Scan for the cell matching the given text and deliver its (X, Y) coordinate at center. 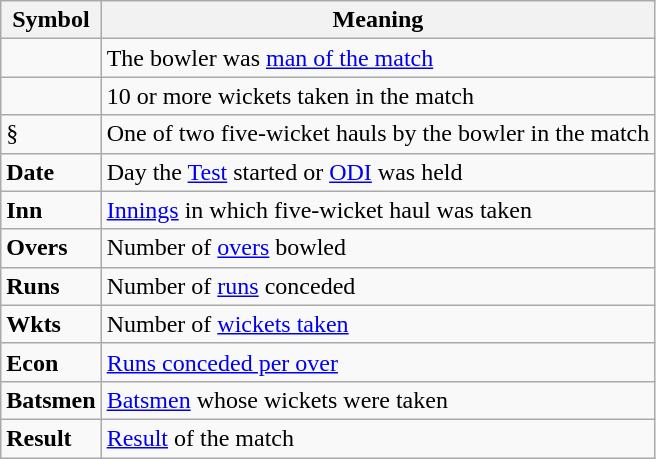
Batsmen (51, 400)
Econ (51, 362)
Symbol (51, 20)
Date (51, 172)
Innings in which five-wicket haul was taken (378, 210)
§ (51, 134)
Meaning (378, 20)
Runs conceded per over (378, 362)
Result of the match (378, 438)
Wkts (51, 324)
Number of overs bowled (378, 248)
Batsmen whose wickets were taken (378, 400)
Runs (51, 286)
10 or more wickets taken in the match (378, 96)
One of two five-wicket hauls by the bowler in the match (378, 134)
Number of wickets taken (378, 324)
Number of runs conceded (378, 286)
The bowler was man of the match (378, 58)
Day the Test started or ODI was held (378, 172)
Result (51, 438)
Inn (51, 210)
Overs (51, 248)
